Capture the cell that displays the provided text and extract its (x, y) central coordinate. 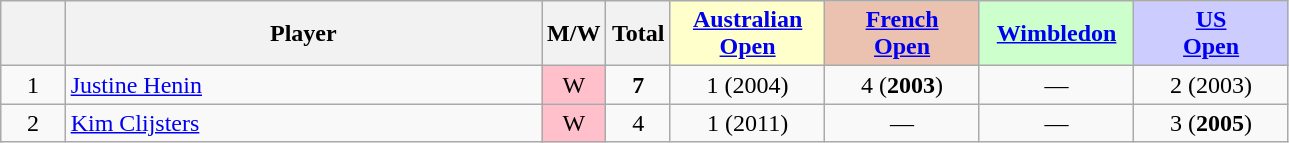
2 (33, 123)
M/W (574, 34)
4 (638, 123)
4 (2003) (902, 85)
Player (303, 34)
Wimbledon (1056, 34)
1 (33, 85)
Australian Open (747, 34)
7 (638, 85)
Kim Clijsters (303, 123)
1 (2004) (747, 85)
2 (2003) (1212, 85)
Justine Henin (303, 85)
French Open (902, 34)
1 (2011) (747, 123)
Total (638, 34)
US Open (1212, 34)
3 (2005) (1212, 123)
